Extract the (X, Y) coordinate from the center of the cell holding the provided text.  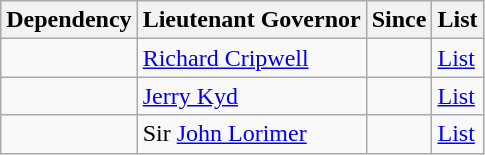
Jerry Kyd (252, 96)
Sir John Lorimer (252, 134)
Since (399, 20)
Lieutenant Governor (252, 20)
Richard Cripwell (252, 58)
Dependency (69, 20)
